For the text-containing cell, return its midpoint in (x, y) coordinate format. 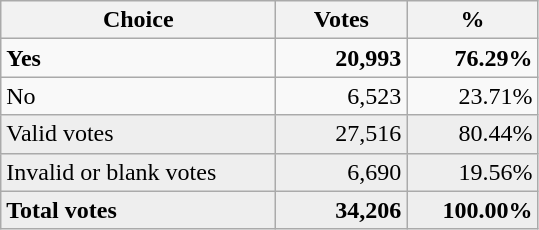
% (472, 20)
Yes (138, 58)
Valid votes (138, 134)
Total votes (138, 210)
6,523 (342, 96)
34,206 (342, 210)
Votes (342, 20)
23.71% (472, 96)
80.44% (472, 134)
27,516 (342, 134)
76.29% (472, 58)
Invalid or blank votes (138, 172)
19.56% (472, 172)
20,993 (342, 58)
No (138, 96)
Choice (138, 20)
100.00% (472, 210)
6,690 (342, 172)
